Return the (x, y) coordinate for the center point of the cell that contains the specified text.  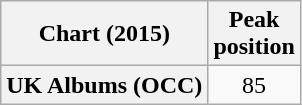
Peakposition (254, 34)
Chart (2015) (104, 34)
85 (254, 85)
UK Albums (OCC) (104, 85)
